Scan for the cell matching the given text and deliver its [x, y] coordinate at center. 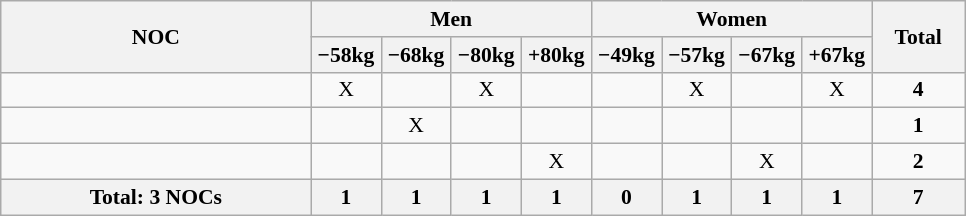
0 [626, 197]
+67kg [837, 55]
−58kg [346, 55]
2 [918, 162]
−68kg [416, 55]
−57kg [697, 55]
NOC [156, 36]
Total [918, 36]
Total: 3 NOCs [156, 197]
4 [918, 90]
7 [918, 197]
Women [731, 19]
−80kg [486, 55]
−67kg [767, 55]
−49kg [626, 55]
Men [451, 19]
+80kg [556, 55]
